Identify which cell holds the provided text, then report its [X, Y] central coordinate. 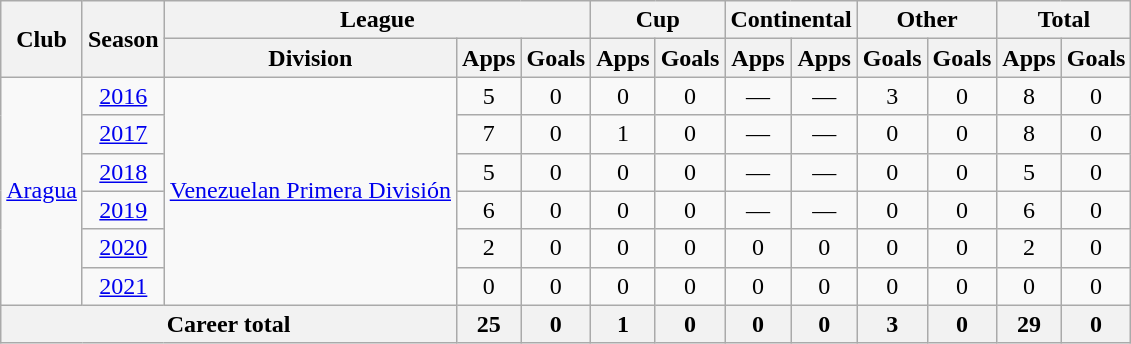
Venezuelan Primera División [310, 191]
Season [123, 39]
Cup [658, 20]
Career total [229, 324]
Total [1064, 20]
2021 [123, 286]
2019 [123, 210]
Continental [791, 20]
League [377, 20]
2016 [123, 96]
Aragua [42, 191]
25 [489, 324]
2017 [123, 134]
Division [310, 58]
2020 [123, 248]
Club [42, 39]
2018 [123, 172]
29 [1029, 324]
7 [489, 134]
Other [927, 20]
